Pinpoint the cell where the given text exists, returning its (x, y) midpoint coordinate. 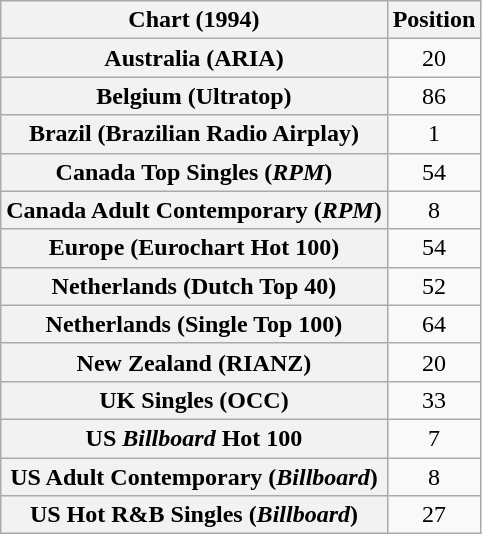
Netherlands (Single Top 100) (194, 324)
Belgium (Ultratop) (194, 96)
UK Singles (OCC) (194, 400)
Europe (Eurochart Hot 100) (194, 248)
86 (434, 96)
52 (434, 286)
Brazil (Brazilian Radio Airplay) (194, 134)
Chart (1994) (194, 20)
64 (434, 324)
US Billboard Hot 100 (194, 438)
Australia (ARIA) (194, 58)
Canada Adult Contemporary (RPM) (194, 210)
Canada Top Singles (RPM) (194, 172)
US Hot R&B Singles (Billboard) (194, 515)
27 (434, 515)
1 (434, 134)
Netherlands (Dutch Top 40) (194, 286)
US Adult Contemporary (Billboard) (194, 477)
New Zealand (RIANZ) (194, 362)
7 (434, 438)
Position (434, 20)
33 (434, 400)
